Search for the cell housing the specified text and yield its [X, Y] center coordinate. 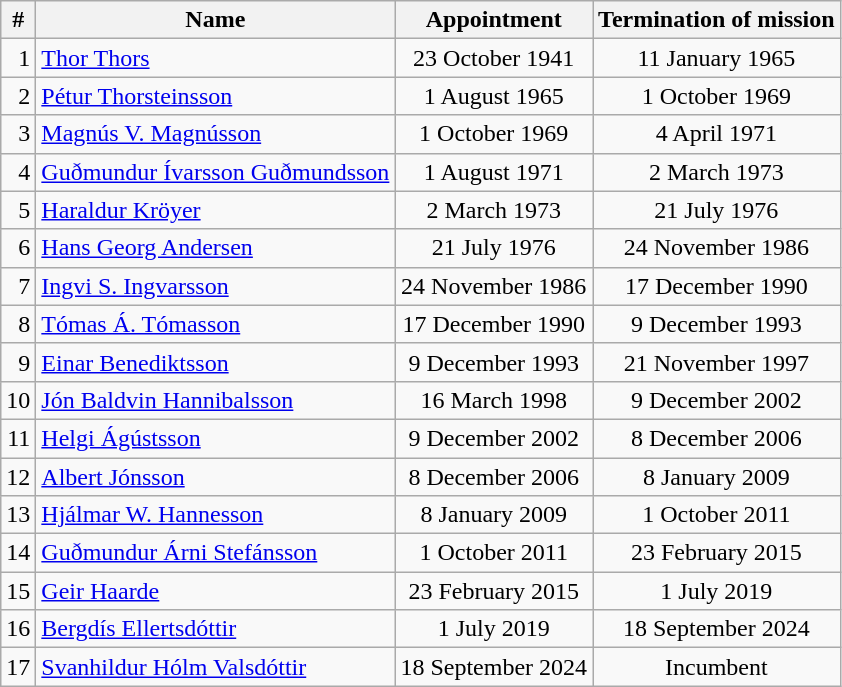
9 [18, 362]
3 [18, 134]
Guðmundur Ívarsson Guðmundsson [216, 172]
13 [18, 515]
2 [18, 96]
Guðmundur Árni Stefánsson [216, 553]
15 [18, 591]
Termination of mission [717, 20]
Albert Jónsson [216, 477]
Ingvi S. Ingvarsson [216, 286]
Pétur Thorsteinsson [216, 96]
Magnús V. Magnússon [216, 134]
Haraldur Kröyer [216, 210]
6 [18, 248]
Hjálmar W. Hannesson [216, 515]
12 [18, 477]
14 [18, 553]
Name [216, 20]
7 [18, 286]
17 [18, 667]
Tómas Á. Tómasson [216, 324]
5 [18, 210]
1 August 1971 [494, 172]
1 August 1965 [494, 96]
Svanhildur Hólm Valsdóttir [216, 667]
Einar Benediktsson [216, 362]
Incumbent [717, 667]
1 [18, 58]
8 [18, 324]
Helgi Ágústsson [216, 438]
Hans Georg Andersen [216, 248]
4 April 1971 [717, 134]
Jón Baldvin Hannibalsson [216, 400]
16 [18, 629]
# [18, 20]
4 [18, 172]
Appointment [494, 20]
11 January 1965 [717, 58]
Geir Haarde [216, 591]
Thor Thors [216, 58]
Bergdís Ellertsdóttir [216, 629]
16 March 1998 [494, 400]
21 November 1997 [717, 362]
11 [18, 438]
10 [18, 400]
23 October 1941 [494, 58]
